From the cell containing the given text, extract its center point as (x, y) coordinate. 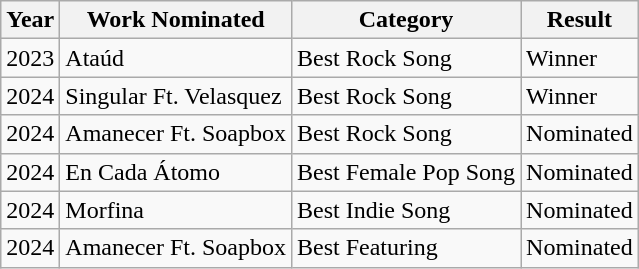
Best Featuring (406, 248)
En Cada Átomo (176, 172)
Best Indie Song (406, 210)
Ataúd (176, 58)
Result (580, 20)
2023 (30, 58)
Singular Ft. Velasquez (176, 96)
Work Nominated (176, 20)
Year (30, 20)
Best Female Pop Song (406, 172)
Morfina (176, 210)
Category (406, 20)
